Scan for the cell matching the given text and deliver its [X, Y] coordinate at center. 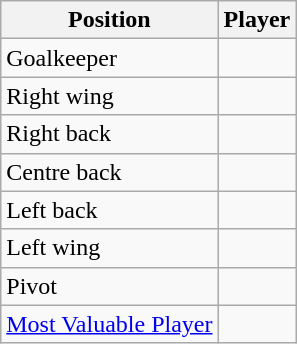
Goalkeeper [110, 58]
Left back [110, 210]
Player [257, 20]
Centre back [110, 172]
Left wing [110, 248]
Right wing [110, 96]
Most Valuable Player [110, 324]
Right back [110, 134]
Position [110, 20]
Pivot [110, 286]
